For the text-containing cell, return its midpoint in [X, Y] coordinate format. 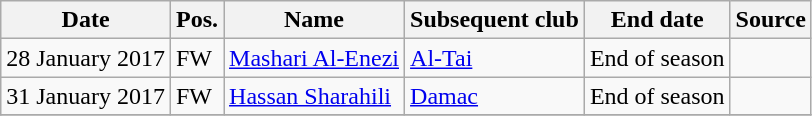
Mashari Al-Enezi [314, 58]
Name [314, 20]
Hassan Sharahili [314, 96]
31 January 2017 [86, 96]
End date [657, 20]
Source [770, 20]
Damac [495, 96]
Date [86, 20]
Subsequent club [495, 20]
Pos. [196, 20]
28 January 2017 [86, 58]
Al-Tai [495, 58]
